Scan for the cell matching the given text and deliver its [x, y] coordinate at center. 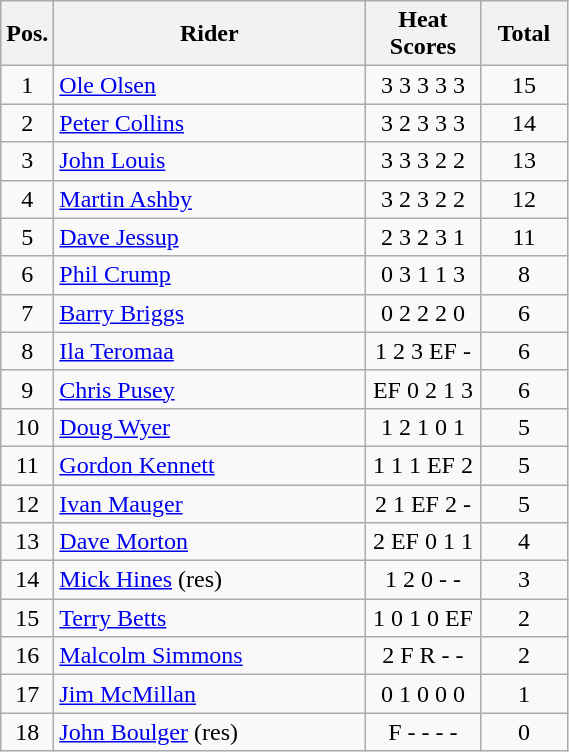
Malcolm Simmons [210, 656]
9 [28, 389]
John Louis [210, 161]
Heat Scores [423, 34]
Phil Crump [210, 275]
3 3 3 2 2 [423, 161]
Peter Collins [210, 123]
EF 0 2 1 3 [423, 389]
Rider [210, 34]
Mick Hines (res) [210, 580]
3 3 3 3 3 [423, 85]
Martin Ashby [210, 199]
1 2 3 EF - [423, 351]
2 1 EF 2 - [423, 503]
Total [524, 34]
Terry Betts [210, 618]
Gordon Kennett [210, 465]
2 3 2 3 1 [423, 237]
Chris Pusey [210, 389]
F - - - - [423, 732]
1 2 0 - - [423, 580]
1 1 1 EF 2 [423, 465]
0 3 1 1 3 [423, 275]
0 1 0 0 0 [423, 694]
2 EF 0 1 1 [423, 542]
0 [524, 732]
17 [28, 694]
Pos. [28, 34]
Dave Jessup [210, 237]
7 [28, 313]
2 F R - - [423, 656]
10 [28, 427]
Ole Olsen [210, 85]
Barry Briggs [210, 313]
1 0 1 0 EF [423, 618]
18 [28, 732]
0 2 2 2 0 [423, 313]
John Boulger (res) [210, 732]
Jim McMillan [210, 694]
3 2 3 2 2 [423, 199]
Doug Wyer [210, 427]
Ila Teromaa [210, 351]
3 2 3 3 3 [423, 123]
Ivan Mauger [210, 503]
1 2 1 0 1 [423, 427]
16 [28, 656]
Dave Morton [210, 542]
